Capture the cell that displays the provided text and extract its [x, y] central coordinate. 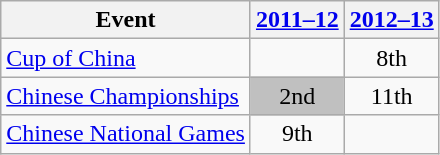
Chinese National Games [126, 134]
2nd [297, 96]
Cup of China [126, 58]
Chinese Championships [126, 96]
2011–12 [297, 20]
8th [392, 58]
2012–13 [392, 20]
9th [297, 134]
11th [392, 96]
Event [126, 20]
